Detect which cell encompasses the target text, then output its (X, Y) center coordinate. 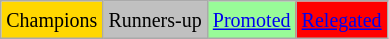
Runners-up (155, 20)
Champions (52, 20)
Promoted (252, 20)
Relegated (342, 20)
